Detect which cell encompasses the target text, then output its (x, y) center coordinate. 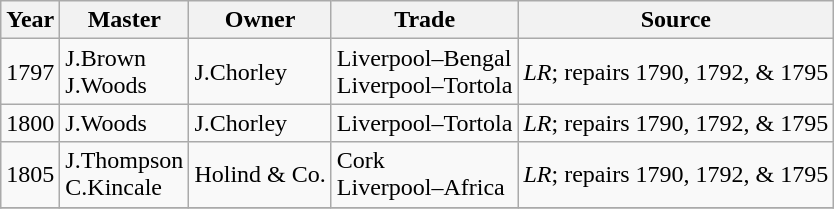
J.BrownJ.Woods (124, 72)
1800 (30, 123)
Master (124, 20)
Liverpool–BengalLiverpool–Tortola (424, 72)
1805 (30, 174)
Holind & Co. (260, 174)
Year (30, 20)
Trade (424, 20)
J.ThompsonC.Kincale (124, 174)
Liverpool–Tortola (424, 123)
Source (676, 20)
1797 (30, 72)
J.Woods (124, 123)
CorkLiverpool–Africa (424, 174)
Owner (260, 20)
